For the text-containing cell, return its midpoint in (X, Y) coordinate format. 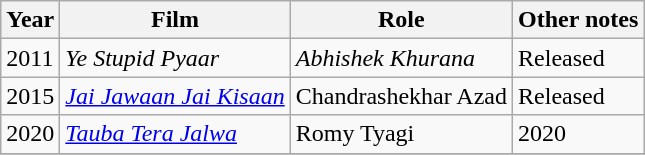
Romy Tyagi (401, 134)
2011 (30, 58)
Jai Jawaan Jai Kisaan (175, 96)
Role (401, 20)
Abhishek Khurana (401, 58)
Tauba Tera Jalwa (175, 134)
Other notes (578, 20)
Ye Stupid Pyaar (175, 58)
2015 (30, 96)
Chandrashekhar Azad (401, 96)
Year (30, 20)
Film (175, 20)
